Detect which cell encompasses the target text, then output its (X, Y) center coordinate. 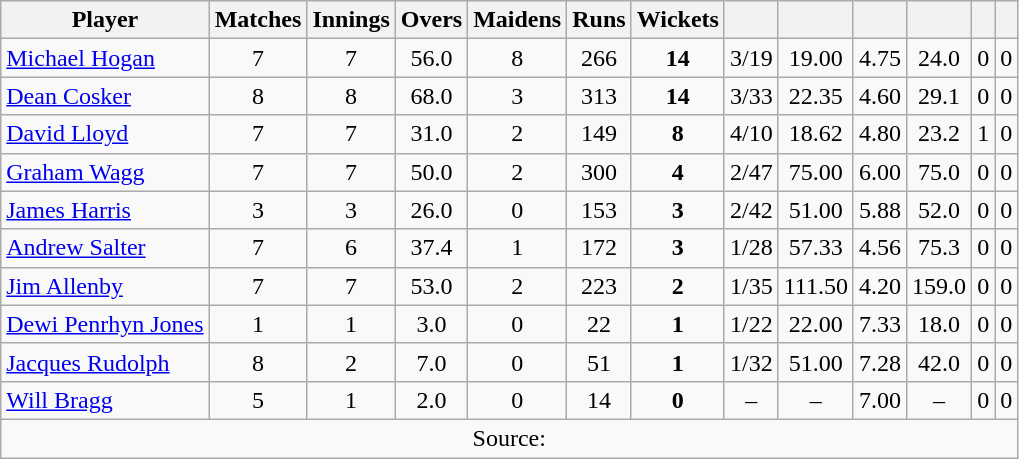
1/35 (751, 286)
266 (599, 58)
Maidens (518, 20)
2/42 (751, 210)
153 (599, 210)
24.0 (940, 58)
David Lloyd (105, 134)
7.0 (431, 362)
31.0 (431, 134)
159.0 (940, 286)
Source: (510, 438)
19.00 (816, 58)
75.00 (816, 172)
2/47 (751, 172)
4.56 (880, 248)
Dean Cosker (105, 96)
22.35 (816, 96)
4.20 (880, 286)
6 (351, 248)
57.33 (816, 248)
1/32 (751, 362)
18.62 (816, 134)
56.0 (431, 58)
Graham Wagg (105, 172)
53.0 (431, 286)
18.0 (940, 324)
Michael Hogan (105, 58)
4.80 (880, 134)
313 (599, 96)
3/19 (751, 58)
4/10 (751, 134)
4 (678, 172)
223 (599, 286)
Jim Allenby (105, 286)
Overs (431, 20)
29.1 (940, 96)
42.0 (940, 362)
3.0 (431, 324)
Innings (351, 20)
1/22 (751, 324)
52.0 (940, 210)
26.0 (431, 210)
6.00 (880, 172)
22 (599, 324)
Will Bragg (105, 400)
7.00 (880, 400)
4.75 (880, 58)
Andrew Salter (105, 248)
51 (599, 362)
Matches (258, 20)
4.60 (880, 96)
7.28 (880, 362)
Wickets (678, 20)
22.00 (816, 324)
7.33 (880, 324)
68.0 (431, 96)
111.50 (816, 286)
1/28 (751, 248)
50.0 (431, 172)
5 (258, 400)
172 (599, 248)
75.3 (940, 248)
23.2 (940, 134)
300 (599, 172)
James Harris (105, 210)
3/33 (751, 96)
Dewi Penrhyn Jones (105, 324)
Runs (599, 20)
149 (599, 134)
37.4 (431, 248)
2.0 (431, 400)
75.0 (940, 172)
Jacques Rudolph (105, 362)
5.88 (880, 210)
Player (105, 20)
